Provide the [x, y] coordinate of the cell's center where the given text is located.  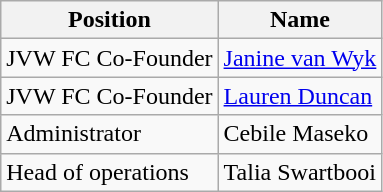
Cebile Maseko [300, 134]
Administrator [110, 134]
Talia Swartbooi [300, 172]
Name [300, 20]
Lauren Duncan [300, 96]
Janine van Wyk [300, 58]
Head of operations [110, 172]
Position [110, 20]
